Pinpoint the cell where the given text exists, returning its [x, y] midpoint coordinate. 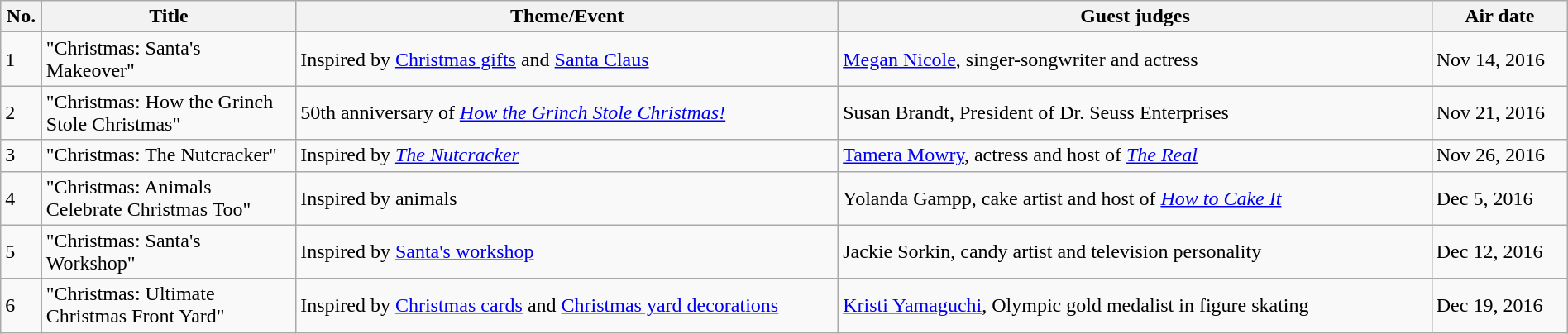
Inspired by animals [567, 198]
Guest judges [1135, 17]
Tamera Mowry, actress and host of The Real [1135, 155]
2 [22, 112]
Yolanda Gampp, cake artist and host of How to Cake It [1135, 198]
Inspired by The Nutcracker [567, 155]
Air date [1499, 17]
Kristi Yamaguchi, Olympic gold medalist in figure skating [1135, 306]
Megan Nicole, singer-songwriter and actress [1135, 60]
Susan Brandt, President of Dr. Seuss Enterprises [1135, 112]
Nov 26, 2016 [1499, 155]
Nov 21, 2016 [1499, 112]
6 [22, 306]
Dec 19, 2016 [1499, 306]
No. [22, 17]
"Christmas: Ultimate Christmas Front Yard" [169, 306]
"Christmas: Animals Celebrate Christmas Too" [169, 198]
Nov 14, 2016 [1499, 60]
Inspired by Christmas gifts and Santa Claus [567, 60]
Dec 12, 2016 [1499, 251]
3 [22, 155]
"Christmas: Santa's Workshop" [169, 251]
"Christmas: The Nutcracker" [169, 155]
5 [22, 251]
Inspired by Santa's workshop [567, 251]
Theme/Event [567, 17]
50th anniversary of How the Grinch Stole Christmas! [567, 112]
4 [22, 198]
Inspired by Christmas cards and Christmas yard decorations [567, 306]
Dec 5, 2016 [1499, 198]
Title [169, 17]
"Christmas: How the Grinch Stole Christmas" [169, 112]
Jackie Sorkin, candy artist and television personality [1135, 251]
"Christmas: Santa's Makeover" [169, 60]
1 [22, 60]
